From the cell containing the given text, extract its center point as [x, y] coordinate. 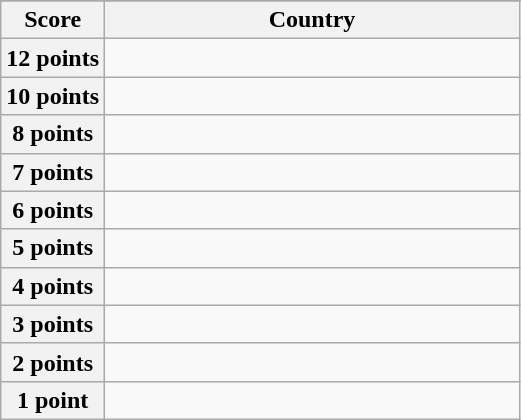
8 points [53, 134]
Country [312, 20]
Score [53, 20]
12 points [53, 58]
7 points [53, 172]
2 points [53, 362]
1 point [53, 400]
5 points [53, 248]
6 points [53, 210]
4 points [53, 286]
3 points [53, 324]
10 points [53, 96]
